Provide the [X, Y] coordinate of the cell's center where the given text is located.  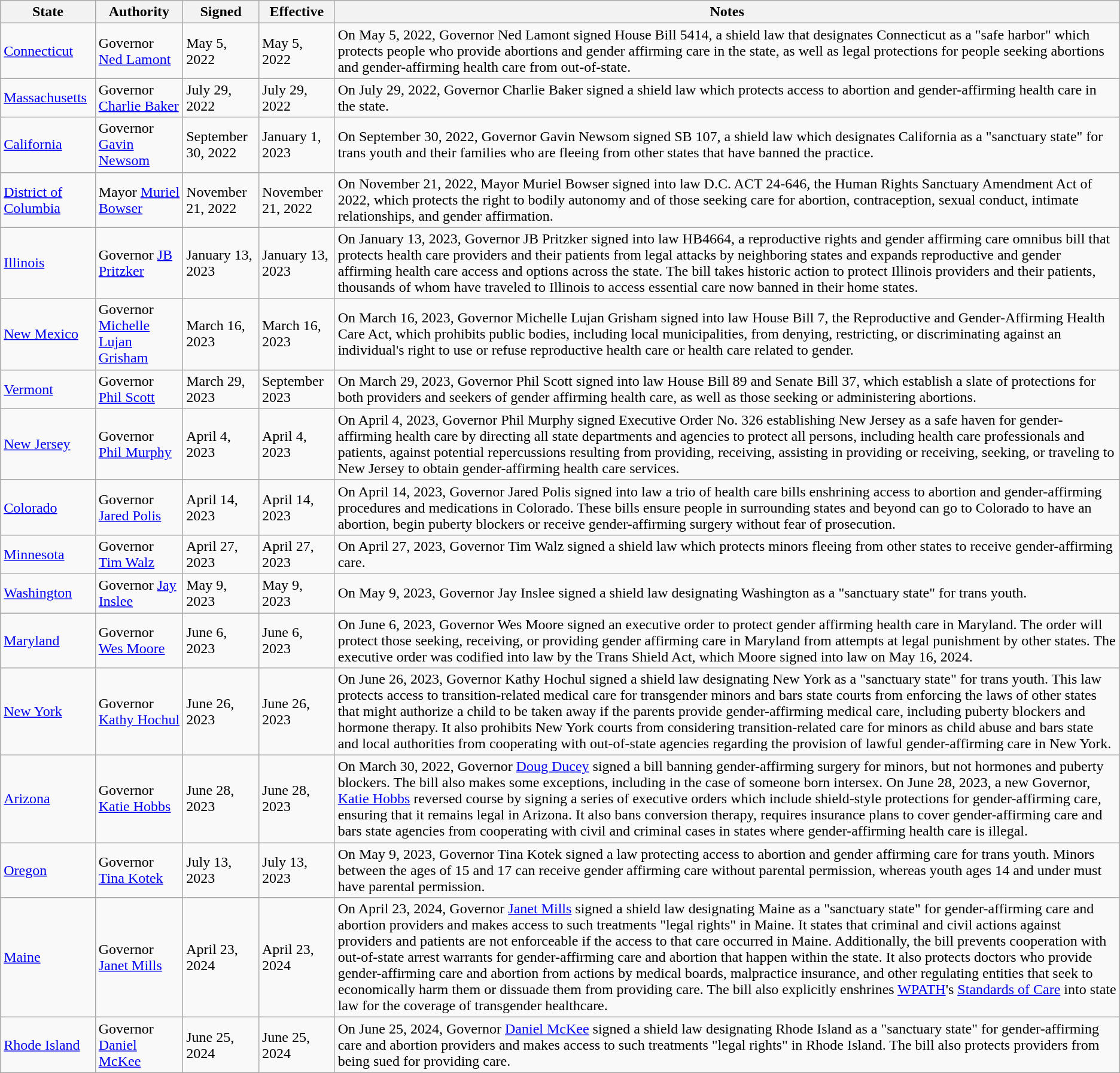
New Jersey [48, 444]
Rhode Island [48, 1045]
New York [48, 712]
Arizona [48, 799]
Notes [727, 12]
Governor Phil Murphy [139, 444]
Governor Charlie Baker [139, 98]
September 30, 2022 [221, 145]
Vermont [48, 389]
Maine [48, 958]
Minnesota [48, 554]
District of Columbia [48, 200]
Illinois [48, 263]
Massachusetts [48, 98]
Governor Phil Scott [139, 389]
California [48, 145]
New Mexico [48, 334]
On April 27, 2023, Governor Tim Walz signed a shield law which protects minors fleeing from other states to receive gender-affirming care. [727, 554]
January 1, 2023 [297, 145]
Governor Tim Walz [139, 554]
Oregon [48, 870]
On May 9, 2023, Governor Jay Inslee signed a shield law designating Washington as a "sanctuary state" for trans youth. [727, 593]
Effective [297, 12]
Washington [48, 593]
Governor Katie Hobbs [139, 799]
Connecticut [48, 51]
Governor Kathy Hochul [139, 712]
Governor Michelle Lujan Grisham [139, 334]
Governor Jared Polis [139, 507]
Governor Daniel McKee [139, 1045]
Signed [221, 12]
Colorado [48, 507]
Governor Tina Kotek [139, 870]
September 2023 [297, 389]
Authority [139, 12]
Mayor Muriel Bowser [139, 200]
Governor Jay Inslee [139, 593]
State [48, 12]
On July 29, 2022, Governor Charlie Baker signed a shield law which protects access to abortion and gender-affirming health care in the state. [727, 98]
March 29, 2023 [221, 389]
Governor Wes Moore [139, 640]
Governor Ned Lamont [139, 51]
Governor JB Pritzker [139, 263]
Maryland [48, 640]
Governor Janet Mills [139, 958]
Governor Gavin Newsom [139, 145]
